Determine the (x, y) coordinate at the center of the cell enclosing the given text.  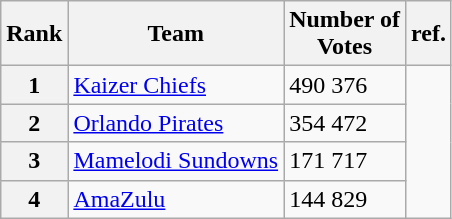
AmaZulu (176, 199)
2 (34, 123)
490 376 (345, 85)
Team (176, 34)
144 829 (345, 199)
Number ofVotes (345, 34)
1 (34, 85)
ref. (429, 34)
3 (34, 161)
Orlando Pirates (176, 123)
354 472 (345, 123)
Rank (34, 34)
Kaizer Chiefs (176, 85)
4 (34, 199)
Mamelodi Sundowns (176, 161)
171 717 (345, 161)
